Determine the [X, Y] coordinate at the center of the cell enclosing the given text.  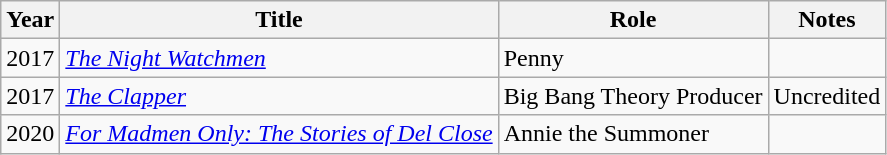
Penny [633, 58]
Uncredited [827, 96]
Year [30, 20]
The Clapper [279, 96]
Big Bang Theory Producer [633, 96]
The Night Watchmen [279, 58]
Title [279, 20]
Annie the Summoner [633, 134]
For Madmen Only: The Stories of Del Close [279, 134]
2020 [30, 134]
Notes [827, 20]
Role [633, 20]
